Determine the (X, Y) coordinate at the center of the cell enclosing the given text.  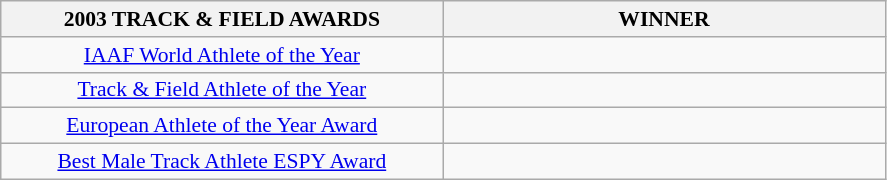
Best Male Track Athlete ESPY Award (222, 162)
European Athlete of the Year Award (222, 126)
IAAF World Athlete of the Year (222, 55)
Track & Field Athlete of the Year (222, 90)
2003 TRACK & FIELD AWARDS (222, 19)
WINNER (664, 19)
